Determine the (x, y) coordinate at the center of the cell enclosing the given text.  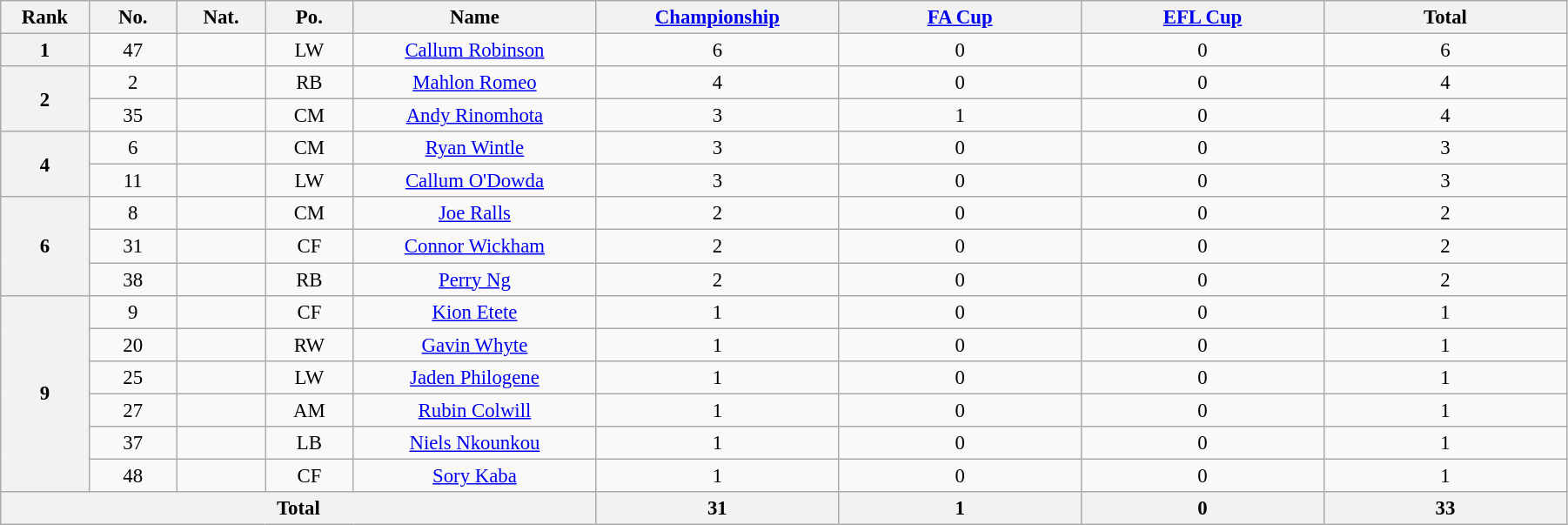
Name (475, 17)
Joe Ralls (475, 213)
Ryan Wintle (475, 148)
Jaden Philogene (475, 377)
No. (132, 17)
Niels Nkounkou (475, 443)
EFL Cup (1203, 17)
FA Cup (961, 17)
35 (132, 116)
Gavin Whyte (475, 345)
8 (132, 213)
Andy Rinomhota (475, 116)
Mahlon Romeo (475, 83)
48 (132, 475)
25 (132, 377)
33 (1444, 508)
37 (132, 443)
27 (132, 410)
Nat. (221, 17)
Sory Kaba (475, 475)
Connor Wickham (475, 246)
38 (132, 279)
LB (310, 443)
Callum O'Dowda (475, 181)
RW (310, 345)
Rank (45, 17)
Callum Robinson (475, 50)
Kion Etete (475, 312)
Po. (310, 17)
Perry Ng (475, 279)
11 (132, 181)
AM (310, 410)
Championship (717, 17)
47 (132, 50)
Rubin Colwill (475, 410)
20 (132, 345)
